Provide the [x, y] coordinate of the cell's center where the given text is located.  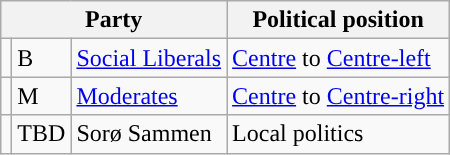
Political position [338, 20]
Moderates [149, 96]
Centre to Centre-right [338, 96]
Centre to Centre-left [338, 58]
B [42, 58]
M [42, 96]
Local politics [338, 134]
Sorø Sammen [149, 134]
TBD [42, 134]
Social Liberals [149, 58]
Party [114, 20]
